Scan for the cell matching the given text and deliver its [x, y] coordinate at center. 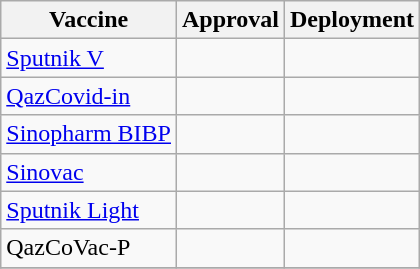
QazCovid-in [89, 96]
Approval [231, 20]
Sinopharm BIBP [89, 134]
Sputnik Light [89, 210]
Vaccine [89, 20]
QazCoVac-P [89, 248]
Sputnik V [89, 58]
Sinovac [89, 172]
Deployment [352, 20]
